Output the [x, y] coordinate of the center of the cell containing the given text.  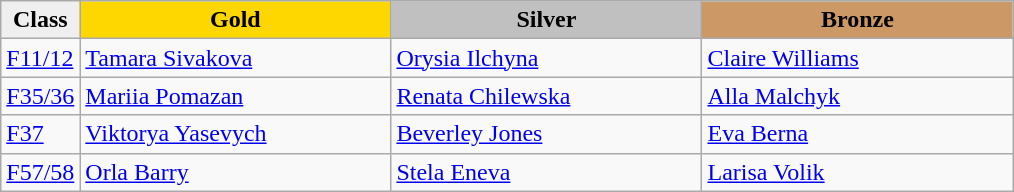
Larisa Volik [858, 172]
Stela Eneva [546, 172]
Beverley Jones [546, 134]
Viktorya Yasevych [236, 134]
F37 [40, 134]
Mariia Pomazan [236, 96]
Tamara Sivakova [236, 58]
F35/36 [40, 96]
F57/58 [40, 172]
Eva Berna [858, 134]
Renata Chilewska [546, 96]
Class [40, 20]
Gold [236, 20]
F11/12 [40, 58]
Orysia Ilchyna [546, 58]
Silver [546, 20]
Bronze [858, 20]
Claire Williams [858, 58]
Orla Barry [236, 172]
Alla Malchyk [858, 96]
